Search for the cell housing the specified text and yield its (X, Y) center coordinate. 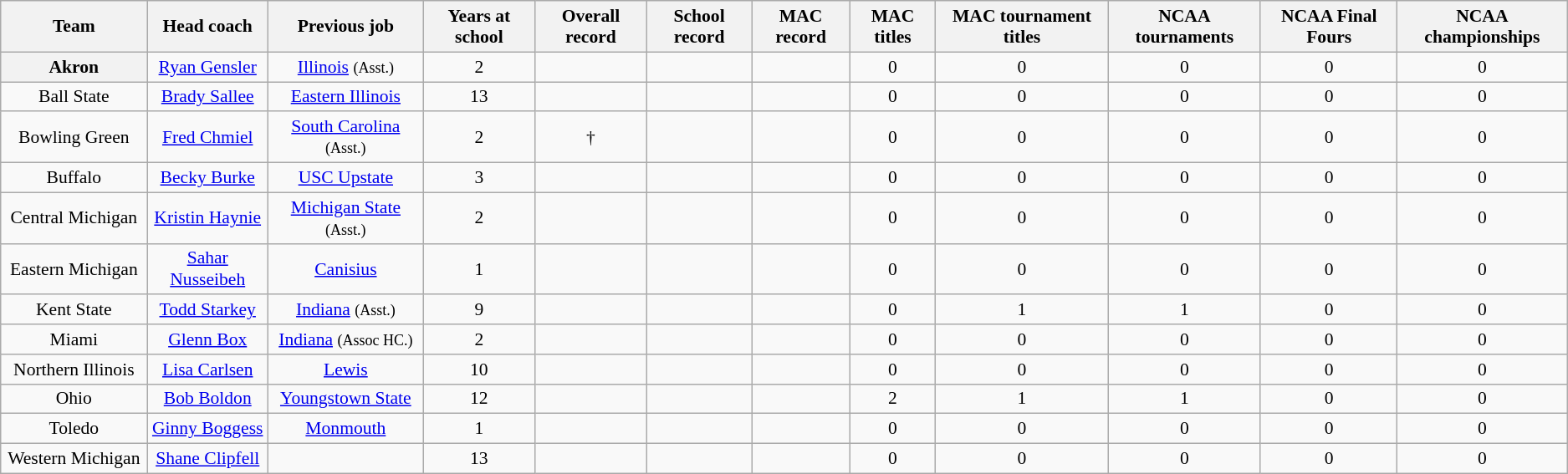
Kristin Haynie (207, 217)
Buffalo (74, 178)
Miami (74, 339)
Glenn Box (207, 339)
Indiana (Assoc HC.) (346, 339)
Illinois (Asst.) (346, 67)
NCAA championships (1482, 27)
Michigan State (Asst.) (346, 217)
NCAA Final Fours (1329, 27)
South Carolina (Asst.) (346, 137)
Kent State (74, 310)
Overall record (591, 27)
School record (699, 27)
Bob Boldon (207, 399)
Western Michigan (74, 459)
Toledo (74, 429)
Previous job (346, 27)
Eastern Illinois (346, 97)
Eastern Michigan (74, 269)
12 (478, 399)
Head coach (207, 27)
† (591, 137)
Ohio (74, 399)
Northern Illinois (74, 370)
Ball State (74, 97)
Sahar Nusseibeh (207, 269)
MAC tournament titles (1022, 27)
MAC titles (892, 27)
Indiana (Asst.) (346, 310)
Lisa Carlsen (207, 370)
Years at school (478, 27)
Becky Burke (207, 178)
Akron (74, 67)
3 (478, 178)
Todd Starkey (207, 310)
Ginny Boggess (207, 429)
Ryan Gensler (207, 67)
Fred Chmiel (207, 137)
Brady Sallee (207, 97)
10 (478, 370)
USC Upstate (346, 178)
9 (478, 310)
MAC record (801, 27)
Central Michigan (74, 217)
Bowling Green (74, 137)
Canisius (346, 269)
Shane Clipfell (207, 459)
Monmouth (346, 429)
Youngstown State (346, 399)
NCAA tournaments (1184, 27)
Lewis (346, 370)
Team (74, 27)
